Extract the [X, Y] coordinate from the center of the cell holding the provided text.  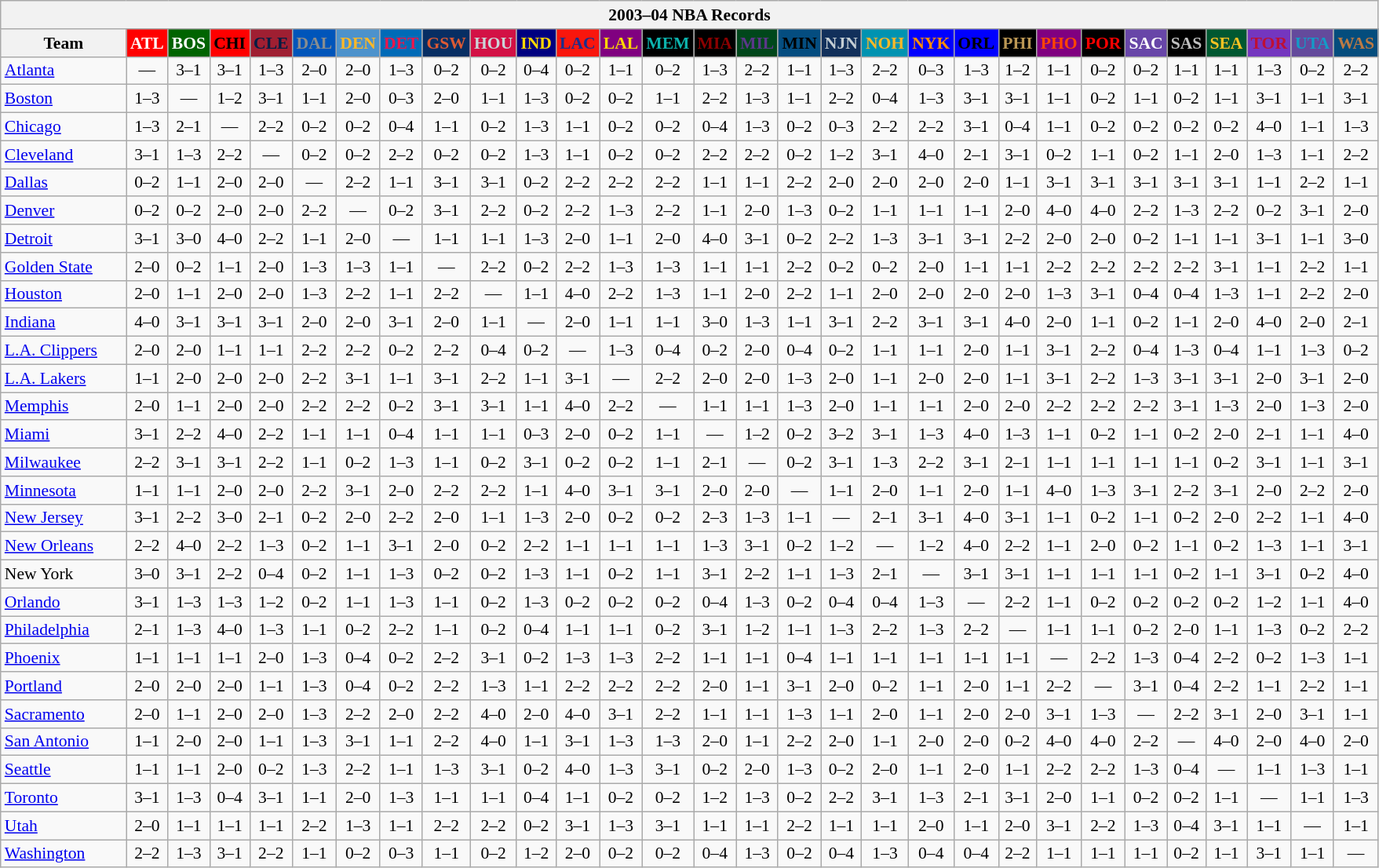
Golden State [64, 267]
UTA [1312, 43]
BOS [188, 43]
CLE [272, 43]
Miami [64, 435]
Team [64, 43]
Portland [64, 686]
SAS [1187, 43]
Houston [64, 294]
San Antonio [64, 742]
Sacramento [64, 714]
Toronto [64, 798]
Indiana [64, 323]
LAC [578, 43]
Seattle [64, 770]
Denver [64, 211]
2003–04 NBA Records [689, 15]
SEA [1226, 43]
DET [402, 43]
TOR [1270, 43]
Washington [64, 854]
Orlando [64, 602]
MIN [799, 43]
2–3 [715, 518]
IND [536, 43]
Dallas [64, 183]
WAS [1356, 43]
GSW [446, 43]
Cleveland [64, 155]
NOH [885, 43]
PHO [1060, 43]
DAL [315, 43]
L.A. Lakers [64, 378]
NJN [841, 43]
New Orleans [64, 546]
Philadelphia [64, 630]
CHI [229, 43]
Phoenix [64, 658]
ORL [976, 43]
MIL [757, 43]
PHI [1017, 43]
New Jersey [64, 518]
NYK [931, 43]
Boston [64, 99]
New York [64, 574]
Atlanta [64, 71]
MEM [667, 43]
3–2 [841, 435]
POR [1104, 43]
Chicago [64, 127]
DEN [358, 43]
LAL [622, 43]
L.A. Clippers [64, 351]
ATL [148, 43]
HOU [493, 43]
Memphis [64, 407]
Detroit [64, 239]
Minnesota [64, 491]
Utah [64, 826]
Milwaukee [64, 462]
SAC [1146, 43]
MIA [715, 43]
